Return the (x, y) coordinate for the center point of the cell that contains the specified text.  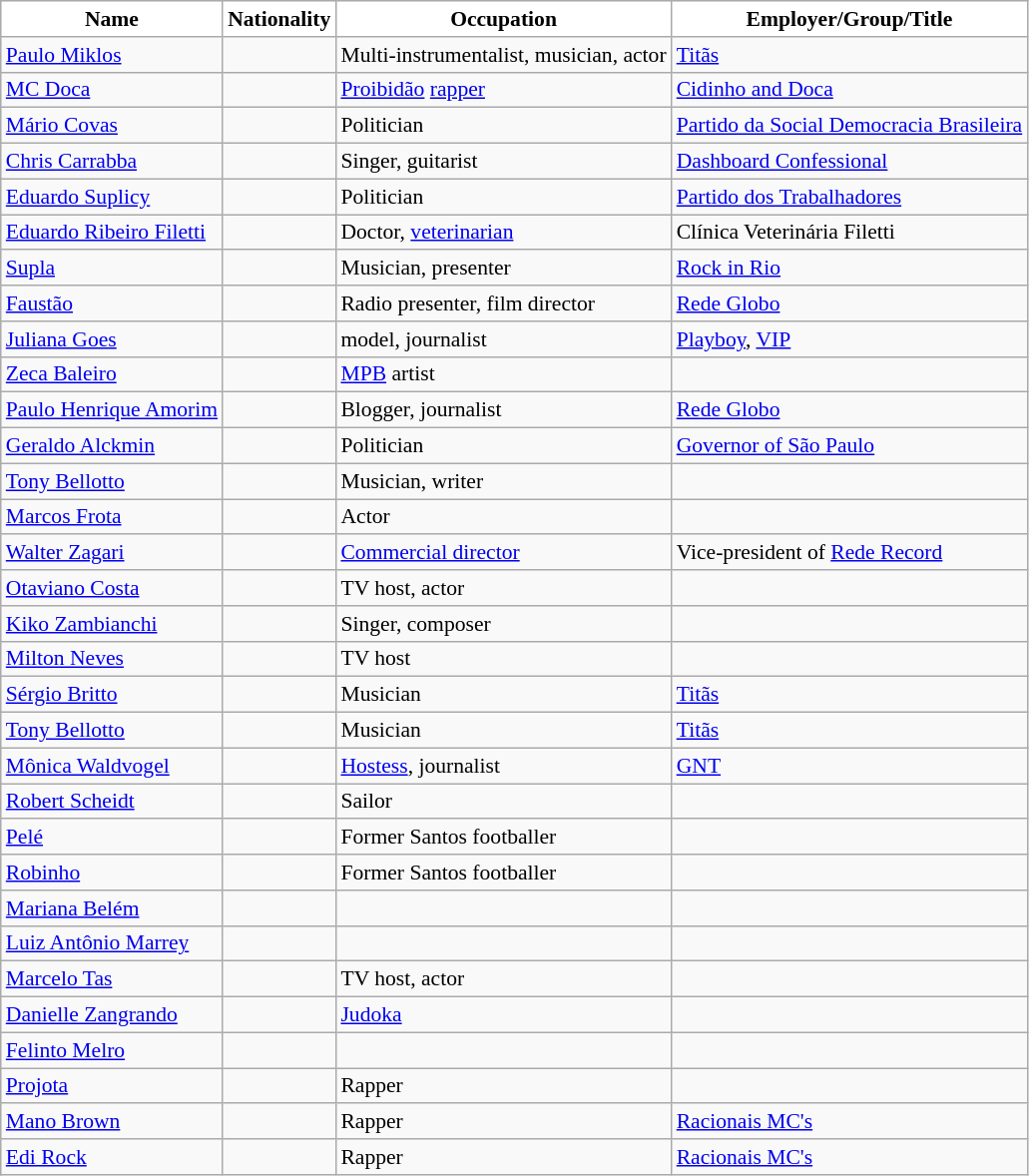
Hostess, journalist (503, 766)
Multi-instrumentalist, musician, actor (503, 55)
Chris Carrabba (112, 162)
Felinto Melro (112, 1050)
Paulo Miklos (112, 55)
Governor of São Paulo (850, 446)
Musician, writer (503, 481)
Mário Covas (112, 126)
Actor (503, 517)
Pelé (112, 838)
Danielle Zangrando (112, 1015)
Projota (112, 1086)
Proibidão rapper (503, 90)
Cidinho and Doca (850, 90)
Supla (112, 269)
Paulo Henrique Amorim (112, 410)
Partido dos Trabalhadores (850, 197)
Mano Brown (112, 1122)
GNT (850, 766)
Geraldo Alckmin (112, 446)
Dashboard Confessional (850, 162)
Zeca Baleiro (112, 374)
Eduardo Suplicy (112, 197)
Clínica Veterinária Filetti (850, 233)
Mônica Waldvogel (112, 766)
Marcos Frota (112, 517)
Milton Neves (112, 659)
model, journalist (503, 339)
Mariana Belém (112, 908)
Robert Scheidt (112, 802)
Employer/Group/Title (850, 19)
Musician, presenter (503, 269)
Luiz Antônio Marrey (112, 943)
Kiko Zambianchi (112, 624)
Blogger, journalist (503, 410)
Vice-president of Rede Record (850, 553)
Walter Zagari (112, 553)
Occupation (503, 19)
Sérgio Britto (112, 695)
Playboy, VIP (850, 339)
Partido da Social Democracia Brasileira (850, 126)
TV host (503, 659)
Marcelo Tas (112, 979)
Edi Rock (112, 1157)
Otaviano Costa (112, 588)
MPB artist (503, 374)
Juliana Goes (112, 339)
Sailor (503, 802)
Singer, composer (503, 624)
Doctor, veterinarian (503, 233)
MC Doca (112, 90)
Faustão (112, 303)
Judoka (503, 1015)
Singer, guitarist (503, 162)
Name (112, 19)
Robinho (112, 873)
Radio presenter, film director (503, 303)
Rock in Rio (850, 269)
Eduardo Ribeiro Filetti (112, 233)
Commercial director (503, 553)
Nationality (279, 19)
